Output the (x, y) coordinate of the center of the cell containing the given text.  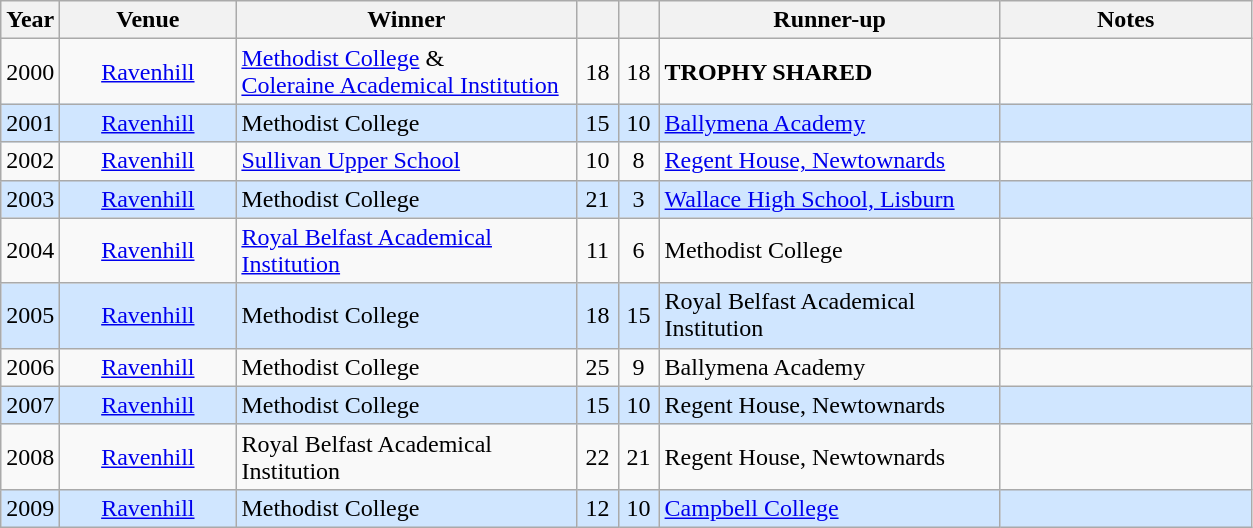
25 (598, 367)
2009 (30, 508)
2006 (30, 367)
Year (30, 20)
2002 (30, 161)
Wallace High School, Lisburn (830, 199)
2008 (30, 456)
2005 (30, 316)
Campbell College (830, 508)
Notes (1126, 20)
2004 (30, 250)
Runner-up (830, 20)
22 (598, 456)
3 (638, 199)
11 (598, 250)
2003 (30, 199)
TROPHY SHARED (830, 72)
Methodist College &Coleraine Academical Institution (406, 72)
12 (598, 508)
8 (638, 161)
2007 (30, 405)
9 (638, 367)
2001 (30, 123)
Winner (406, 20)
6 (638, 250)
2000 (30, 72)
Sullivan Upper School (406, 161)
Venue (148, 20)
